Identify which cell holds the provided text, then report its (x, y) central coordinate. 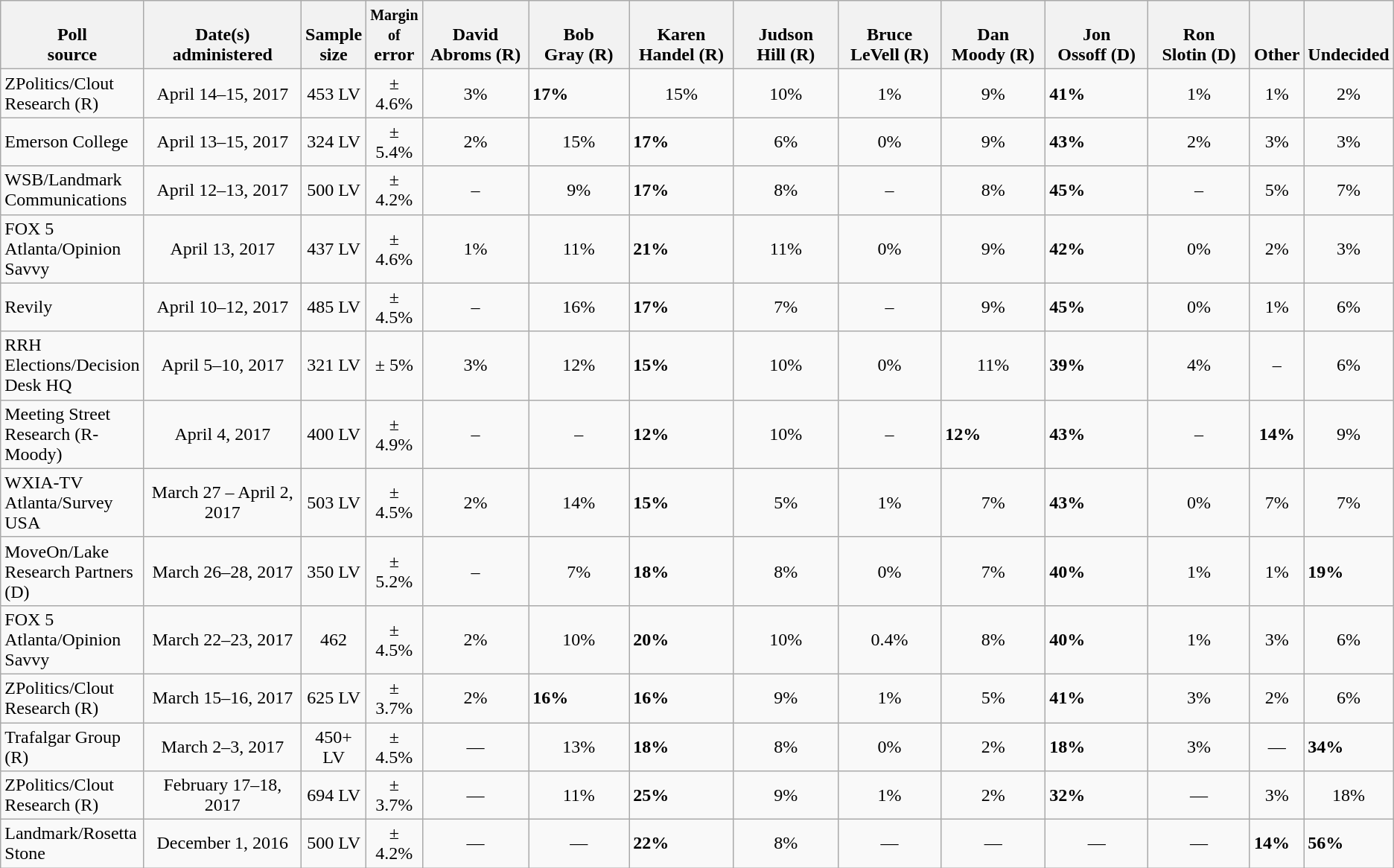
BobGray (R) (579, 35)
KarenHandel (R) (682, 35)
34% (1349, 746)
Meeting Street Research (R-Moody) (72, 434)
Landmark/Rosetta Stone (72, 844)
BruceLeVell (R) (889, 35)
Samplesize (334, 35)
625 LV (334, 698)
± 5% (395, 366)
694 LV (334, 795)
462 (334, 639)
39% (1097, 366)
April 14–15, 2017 (222, 94)
Trafalgar Group (R) (72, 746)
13% (579, 746)
March 26–28, 2017 (222, 571)
DanMoody (R) (993, 35)
March 22–23, 2017 (222, 639)
± 5.2% (395, 571)
19% (1349, 571)
350 LV (334, 571)
April 13, 2017 (222, 249)
0.4% (889, 639)
485 LV (334, 307)
April 4, 2017 (222, 434)
WSB/Landmark Communications (72, 191)
April 12–13, 2017 (222, 191)
321 LV (334, 366)
RonSlotin (D) (1199, 35)
April 13–15, 2017 (222, 141)
42% (1097, 249)
JonOssoff (D) (1097, 35)
20% (682, 639)
Revily (72, 307)
21% (682, 249)
437 LV (334, 249)
453 LV (334, 94)
Date(s)administered (222, 35)
RRH Elections/Decision Desk HQ (72, 366)
Undecided (1349, 35)
March 2–3, 2017 (222, 746)
Margin oferror (395, 35)
503 LV (334, 502)
March 15–16, 2017 (222, 698)
DavidAbroms (R) (475, 35)
25% (682, 795)
JudsonHill (R) (786, 35)
32% (1097, 795)
400 LV (334, 434)
December 1, 2016 (222, 844)
Pollsource (72, 35)
MoveOn/Lake Research Partners (D) (72, 571)
324 LV (334, 141)
WXIA-TV Atlanta/Survey USA (72, 502)
4% (1199, 366)
± 5.4% (395, 141)
Emerson College (72, 141)
March 27 – April 2, 2017 (222, 502)
22% (682, 844)
February 17–18, 2017 (222, 795)
450+ LV (334, 746)
April 5–10, 2017 (222, 366)
Other (1276, 35)
56% (1349, 844)
± 4.9% (395, 434)
April 10–12, 2017 (222, 307)
